For the text-containing cell, return its midpoint in [X, Y] coordinate format. 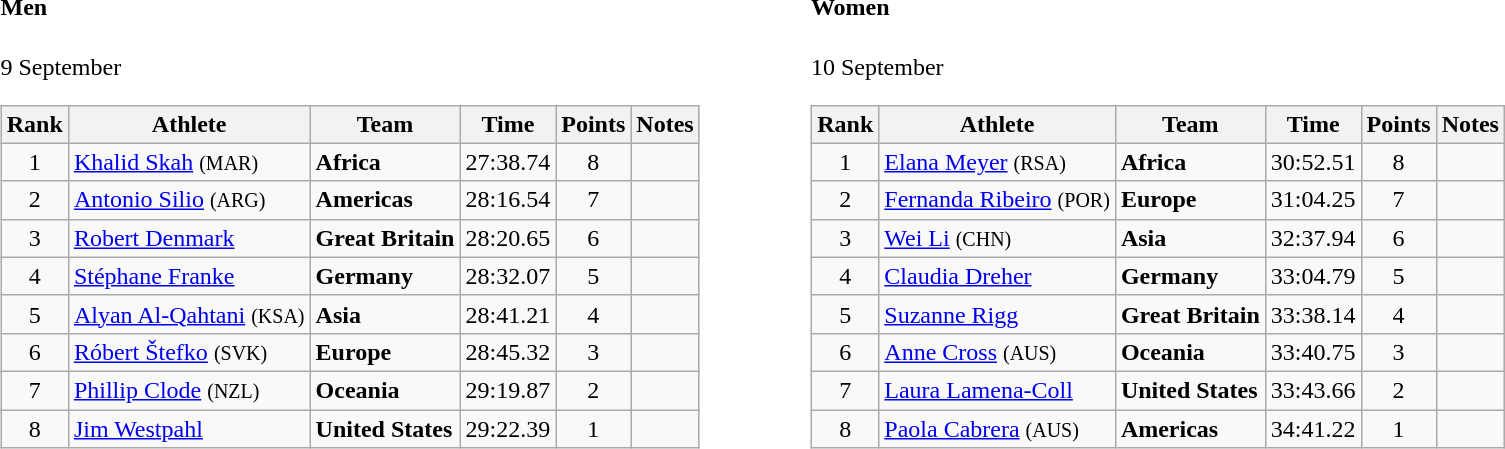
32:37.94 [1313, 238]
33:38.14 [1313, 314]
31:04.25 [1313, 200]
Alyan Al-Qahtani (KSA) [189, 314]
Antonio Silio (ARG) [189, 200]
Khalid Skah (MAR) [189, 162]
Róbert Štefko (SVK) [189, 352]
Laura Lamena-Coll [998, 390]
30:52.51 [1313, 162]
34:41.22 [1313, 429]
33:04.79 [1313, 276]
29:19.87 [508, 390]
Paola Cabrera (AUS) [998, 429]
33:43.66 [1313, 390]
Claudia Dreher [998, 276]
33:40.75 [1313, 352]
Elana Meyer (RSA) [998, 162]
28:16.54 [508, 200]
28:41.21 [508, 314]
28:45.32 [508, 352]
27:38.74 [508, 162]
28:20.65 [508, 238]
Jim Westpahl [189, 429]
Anne Cross (AUS) [998, 352]
Phillip Clode (NZL) [189, 390]
Fernanda Ribeiro (POR) [998, 200]
Robert Denmark [189, 238]
Suzanne Rigg [998, 314]
Stéphane Franke [189, 276]
28:32.07 [508, 276]
29:22.39 [508, 429]
Wei Li (CHN) [998, 238]
